Pinpoint the cell where the given text exists, returning its [x, y] midpoint coordinate. 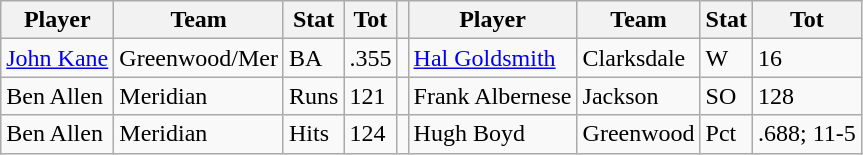
Pct [726, 134]
Frank Albernese [492, 96]
16 [806, 58]
.355 [370, 58]
121 [370, 96]
BA [313, 58]
Runs [313, 96]
W [726, 58]
John Kane [58, 58]
Hugh Boyd [492, 134]
Hal Goldsmith [492, 58]
Greenwood [638, 134]
SO [726, 96]
Greenwood/Mer [199, 58]
.688; 11-5 [806, 134]
124 [370, 134]
Clarksdale [638, 58]
Hits [313, 134]
Jackson [638, 96]
128 [806, 96]
